Output the (x, y) coordinate of the center of the cell containing the given text.  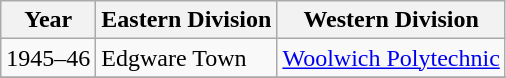
Year (48, 20)
Western Division (391, 20)
Eastern Division (186, 20)
Edgware Town (186, 58)
Woolwich Polytechnic (391, 58)
1945–46 (48, 58)
